For the text-containing cell, return its midpoint in [X, Y] coordinate format. 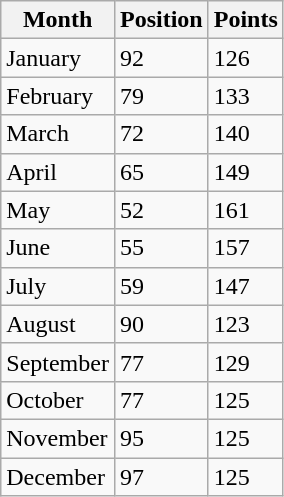
February [58, 96]
January [58, 58]
149 [246, 172]
140 [246, 134]
92 [161, 58]
90 [161, 324]
161 [246, 210]
126 [246, 58]
April [58, 172]
129 [246, 362]
147 [246, 286]
March [58, 134]
December [58, 477]
November [58, 438]
Month [58, 20]
72 [161, 134]
97 [161, 477]
65 [161, 172]
Points [246, 20]
157 [246, 248]
August [58, 324]
October [58, 400]
55 [161, 248]
June [58, 248]
Position [161, 20]
July [58, 286]
May [58, 210]
95 [161, 438]
52 [161, 210]
59 [161, 286]
September [58, 362]
123 [246, 324]
133 [246, 96]
79 [161, 96]
